Return (x, y) of the center of cell containing provided text 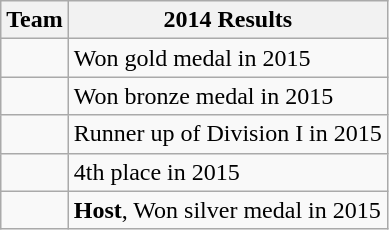
Won gold medal in 2015 (228, 58)
4th place in 2015 (228, 172)
Won bronze medal in 2015 (228, 96)
Team (35, 20)
Runner up of Division I in 2015 (228, 134)
Host, Won silver medal in 2015 (228, 210)
2014 Results (228, 20)
